From the cell containing the given text, extract its center point as (x, y) coordinate. 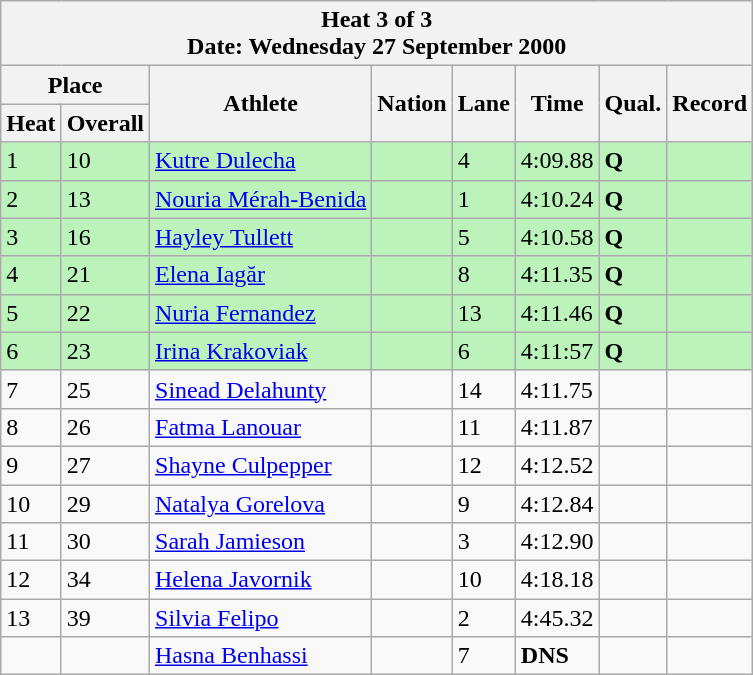
4:11.87 (557, 427)
Athlete (261, 104)
Hasna Benhassi (261, 656)
Hayley Tullett (261, 237)
Place (76, 85)
39 (105, 618)
Sarah Jamieson (261, 542)
Natalya Gorelova (261, 503)
4:11:57 (557, 351)
Shayne Culpepper (261, 465)
4:10.24 (557, 199)
22 (105, 313)
Nouria Mérah-Benida (261, 199)
4:12.52 (557, 465)
Kutre Dulecha (261, 161)
30 (105, 542)
4:10.58 (557, 237)
4:45.32 (557, 618)
Helena Javornik (261, 580)
Heat (31, 123)
4:11.46 (557, 313)
4:09.88 (557, 161)
DNS (557, 656)
34 (105, 580)
25 (105, 389)
Fatma Lanouar (261, 427)
Heat 3 of 3 Date: Wednesday 27 September 2000 (377, 34)
Silvia Felipo (261, 618)
Record (710, 104)
14 (484, 389)
Sinead Delahunty (261, 389)
4:18.18 (557, 580)
4:11.75 (557, 389)
21 (105, 275)
Irina Krakoviak (261, 351)
Nuria Fernandez (261, 313)
Overall (105, 123)
Lane (484, 104)
27 (105, 465)
29 (105, 503)
16 (105, 237)
4:12.84 (557, 503)
26 (105, 427)
23 (105, 351)
Elena Iagăr (261, 275)
4:11.35 (557, 275)
Time (557, 104)
4:12.90 (557, 542)
Nation (412, 104)
Qual. (633, 104)
